Output the (x, y) coordinate of the center of the cell containing the given text.  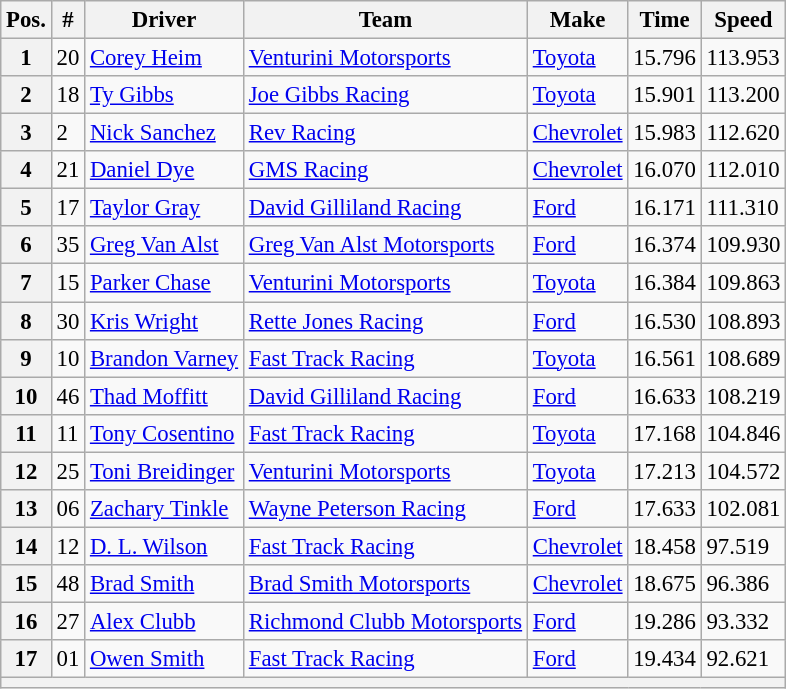
109.863 (744, 283)
Joe Gibbs Racing (385, 95)
109.930 (744, 245)
Driver (164, 20)
# (68, 20)
18 (68, 95)
17.633 (664, 509)
102.081 (744, 509)
Rev Racing (385, 133)
113.200 (744, 95)
Owen Smith (164, 659)
104.846 (744, 433)
16.070 (664, 170)
21 (68, 170)
7 (26, 283)
Nick Sanchez (164, 133)
92.621 (744, 659)
18.458 (664, 546)
06 (68, 509)
Thad Moffitt (164, 396)
35 (68, 245)
17.168 (664, 433)
Brad Smith (164, 584)
48 (68, 584)
13 (26, 509)
4 (26, 170)
19.286 (664, 621)
97.519 (744, 546)
Alex Clubb (164, 621)
Greg Van Alst Motorsports (385, 245)
112.620 (744, 133)
6 (26, 245)
Greg Van Alst (164, 245)
15.901 (664, 95)
Tony Cosentino (164, 433)
Corey Heim (164, 58)
16.530 (664, 321)
104.572 (744, 471)
27 (68, 621)
15.983 (664, 133)
Kris Wright (164, 321)
112.010 (744, 170)
46 (68, 396)
108.689 (744, 358)
18.675 (664, 584)
Ty Gibbs (164, 95)
16.633 (664, 396)
30 (68, 321)
Wayne Peterson Racing (385, 509)
Rette Jones Racing (385, 321)
Taylor Gray (164, 208)
15.796 (664, 58)
Brad Smith Motorsports (385, 584)
3 (26, 133)
8 (26, 321)
Time (664, 20)
19.434 (664, 659)
Toni Breidinger (164, 471)
1 (26, 58)
113.953 (744, 58)
GMS Racing (385, 170)
Daniel Dye (164, 170)
25 (68, 471)
5 (26, 208)
D. L. Wilson (164, 546)
Richmond Clubb Motorsports (385, 621)
17.213 (664, 471)
Brandon Varney (164, 358)
9 (26, 358)
108.893 (744, 321)
Speed (744, 20)
16.171 (664, 208)
14 (26, 546)
Pos. (26, 20)
01 (68, 659)
16 (26, 621)
Zachary Tinkle (164, 509)
16.384 (664, 283)
16.374 (664, 245)
Make (577, 20)
93.332 (744, 621)
96.386 (744, 584)
16.561 (664, 358)
111.310 (744, 208)
108.219 (744, 396)
Team (385, 20)
20 (68, 58)
Parker Chase (164, 283)
